For the text-containing cell, return its midpoint in [X, Y] coordinate format. 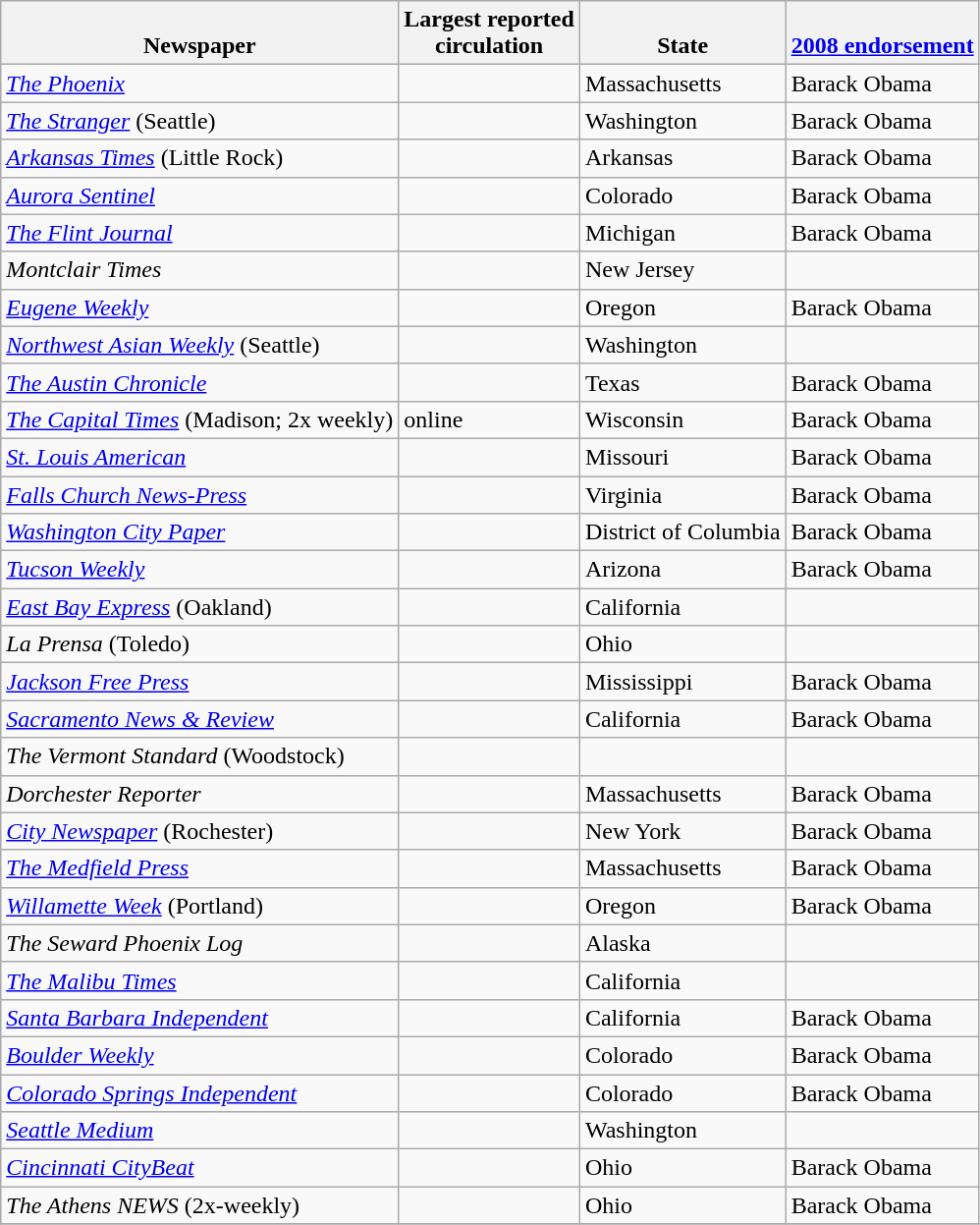
Willamette Week (Portland) [200, 906]
Texas [682, 382]
Arkansas Times (Little Rock) [200, 158]
Wisconsin [682, 419]
Michigan [682, 233]
The Seward Phoenix Log [200, 943]
The Capital Times (Madison; 2x weekly) [200, 419]
Eugene Weekly [200, 307]
The Phoenix [200, 84]
Virginia [682, 494]
The Athens NEWS (2x-weekly) [200, 1205]
City Newspaper (Rochester) [200, 831]
Washington City Paper [200, 532]
Newspaper [200, 33]
New Jersey [682, 270]
Sacramento News & Review [200, 719]
Cincinnati CityBeat [200, 1168]
Northwest Asian Weekly (Seattle) [200, 345]
The Flint Journal [200, 233]
Missouri [682, 457]
The Stranger (Seattle) [200, 121]
Jackson Free Press [200, 682]
Falls Church News-Press [200, 494]
East Bay Express (Oakland) [200, 607]
Mississippi [682, 682]
The Malibu Times [200, 980]
La Prensa (Toledo) [200, 644]
Arizona [682, 570]
Colorado Springs Independent [200, 1093]
State [682, 33]
Seattle Medium [200, 1131]
Alaska [682, 943]
Tucson Weekly [200, 570]
Boulder Weekly [200, 1055]
2008 endorsement [882, 33]
Largest reportedcirculation [489, 33]
Arkansas [682, 158]
District of Columbia [682, 532]
Dorchester Reporter [200, 794]
New York [682, 831]
Santa Barbara Independent [200, 1018]
The Vermont Standard (Woodstock) [200, 756]
Aurora Sentinel [200, 195]
The Austin Chronicle [200, 382]
St. Louis American [200, 457]
The Medfield Press [200, 868]
online [489, 419]
Montclair Times [200, 270]
